Extract the [X, Y] coordinate from the center of the cell holding the provided text.  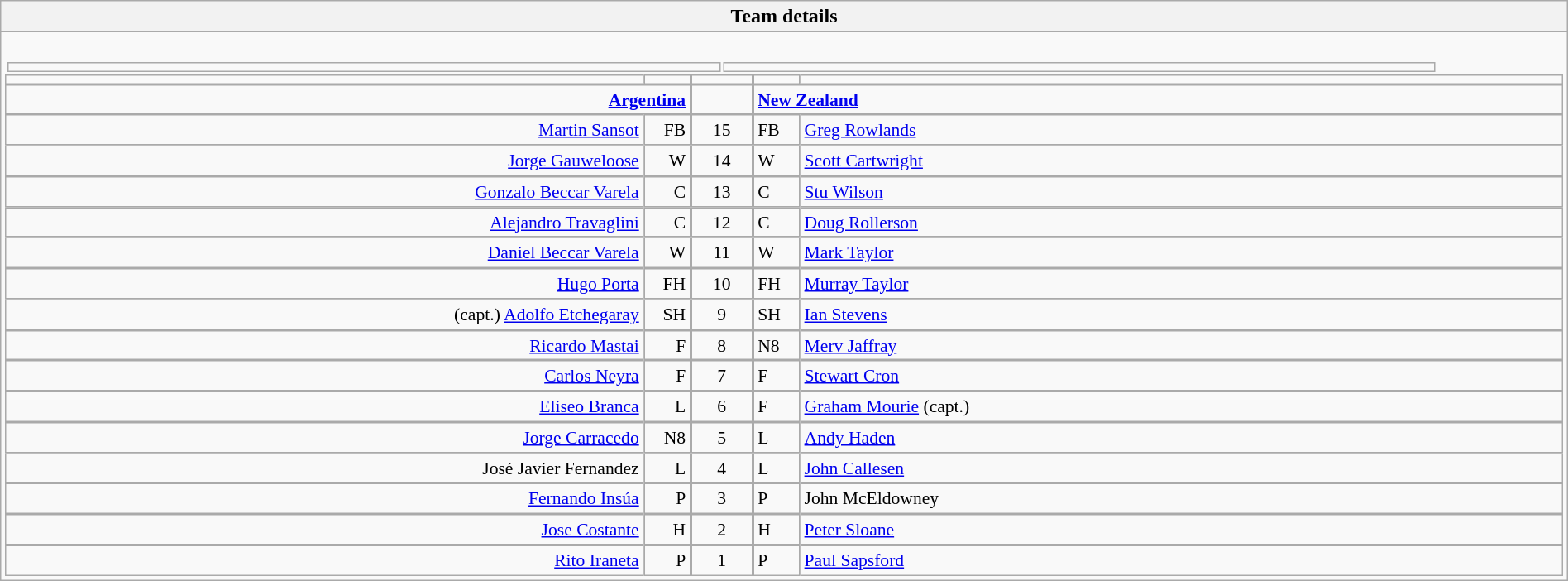
Andy Haden [1181, 437]
Mark Taylor [1181, 253]
15 [721, 131]
Rito Iraneta [324, 559]
Hugo Porta [324, 283]
Ricardo Mastai [324, 346]
John McEldowney [1181, 498]
11 [721, 253]
9 [721, 315]
New Zealand [1158, 99]
Peter Sloane [1181, 530]
Eliseo Branca [324, 407]
6 [721, 407]
Gonzalo Beccar Varela [324, 192]
Fernando Insúa [324, 498]
Jose Costante [324, 530]
(capt.) Adolfo Etchegaray [324, 315]
4 [721, 468]
10 [721, 283]
Stewart Cron [1181, 376]
Ian Stevens [1181, 315]
13 [721, 192]
12 [721, 222]
14 [721, 161]
3 [721, 498]
8 [721, 346]
Merv Jaffray [1181, 346]
Daniel Beccar Varela [324, 253]
John Callesen [1181, 468]
Alejandro Travaglini [324, 222]
Team details [784, 17]
Murray Taylor [1181, 283]
Greg Rowlands [1181, 131]
Jorge Carracedo [324, 437]
2 [721, 530]
Graham Mourie (capt.) [1181, 407]
Scott Cartwright [1181, 161]
5 [721, 437]
José Javier Fernandez [324, 468]
Jorge Gauweloose [324, 161]
Carlos Neyra [324, 376]
Argentina [347, 99]
Stu Wilson [1181, 192]
Doug Rollerson [1181, 222]
Martin Sansot [324, 131]
1 [721, 559]
Paul Sapsford [1181, 559]
7 [721, 376]
